For the text-containing cell, return its midpoint in [X, Y] coordinate format. 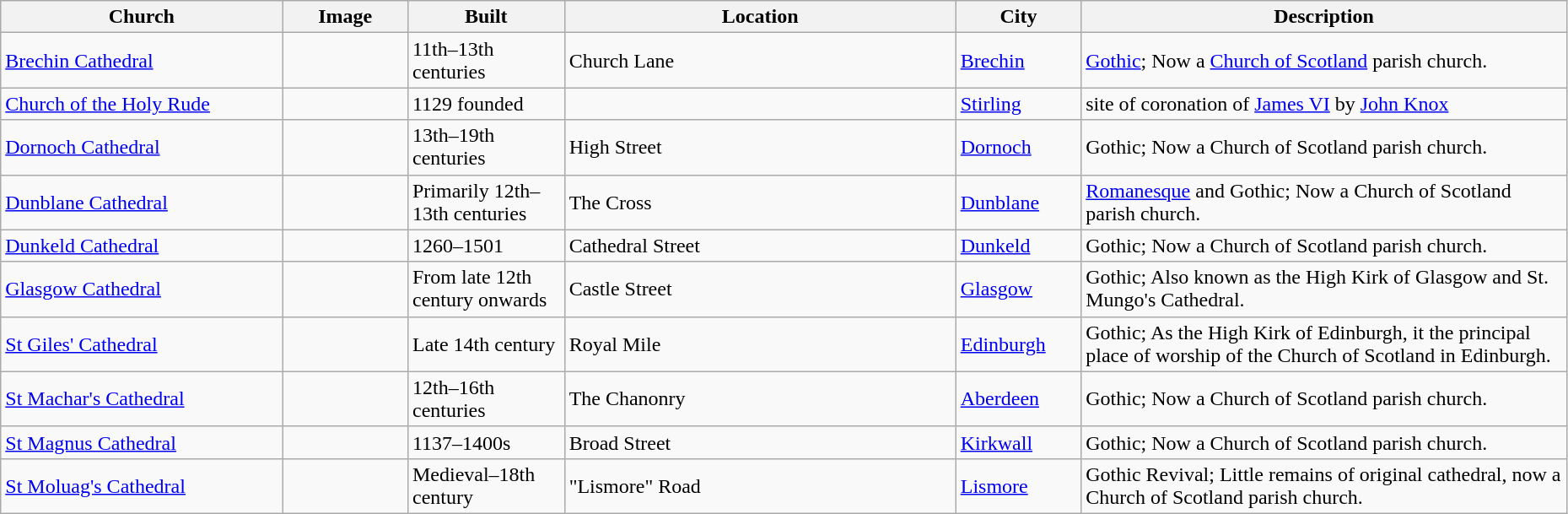
Location [760, 17]
Dornoch [1019, 147]
Church [142, 17]
Stirling [1019, 104]
Church of the Holy Rude [142, 104]
Image [346, 17]
Glasgow [1019, 289]
Dornoch Cathedral [142, 147]
12th–16th centuries [486, 398]
1137–1400s [486, 442]
13th–19th centuries [486, 147]
Edinburgh [1019, 344]
Church Lane [760, 61]
Primarily 12th–13th centuries [486, 203]
Cathedral Street [760, 246]
1260–1501 [486, 246]
From late 12th century onwards [486, 289]
St Machar's Cathedral [142, 398]
Lismore [1019, 486]
St Magnus Cathedral [142, 442]
Dunkeld Cathedral [142, 246]
"Lismore" Road [760, 486]
High Street [760, 147]
Dunblane Cathedral [142, 203]
Aberdeen [1019, 398]
Glasgow Cathedral [142, 289]
City [1019, 17]
St Giles' Cathedral [142, 344]
Dunkeld [1019, 246]
Gothic Revival; Little remains of original cathedral, now a Church of Scotland parish church. [1324, 486]
Built [486, 17]
St Moluag's Cathedral [142, 486]
Gothic; As the High Kirk of Edinburgh, it the principal place of worship of the Church of Scotland in Edinburgh. [1324, 344]
Broad Street [760, 442]
The Cross [760, 203]
Royal Mile [760, 344]
Kirkwall [1019, 442]
Dunblane [1019, 203]
Description [1324, 17]
11th–13th centuries [486, 61]
Late 14th century [486, 344]
Gothic; Also known as the High Kirk of Glasgow and St. Mungo's Cathedral. [1324, 289]
The Chanonry [760, 398]
Romanesque and Gothic; Now a Church of Scotland parish church. [1324, 203]
site of coronation of James VI by John Knox [1324, 104]
Brechin Cathedral [142, 61]
1129 founded [486, 104]
Brechin [1019, 61]
Medieval–18th century [486, 486]
Castle Street [760, 289]
